Capture the cell that displays the provided text and extract its [X, Y] central coordinate. 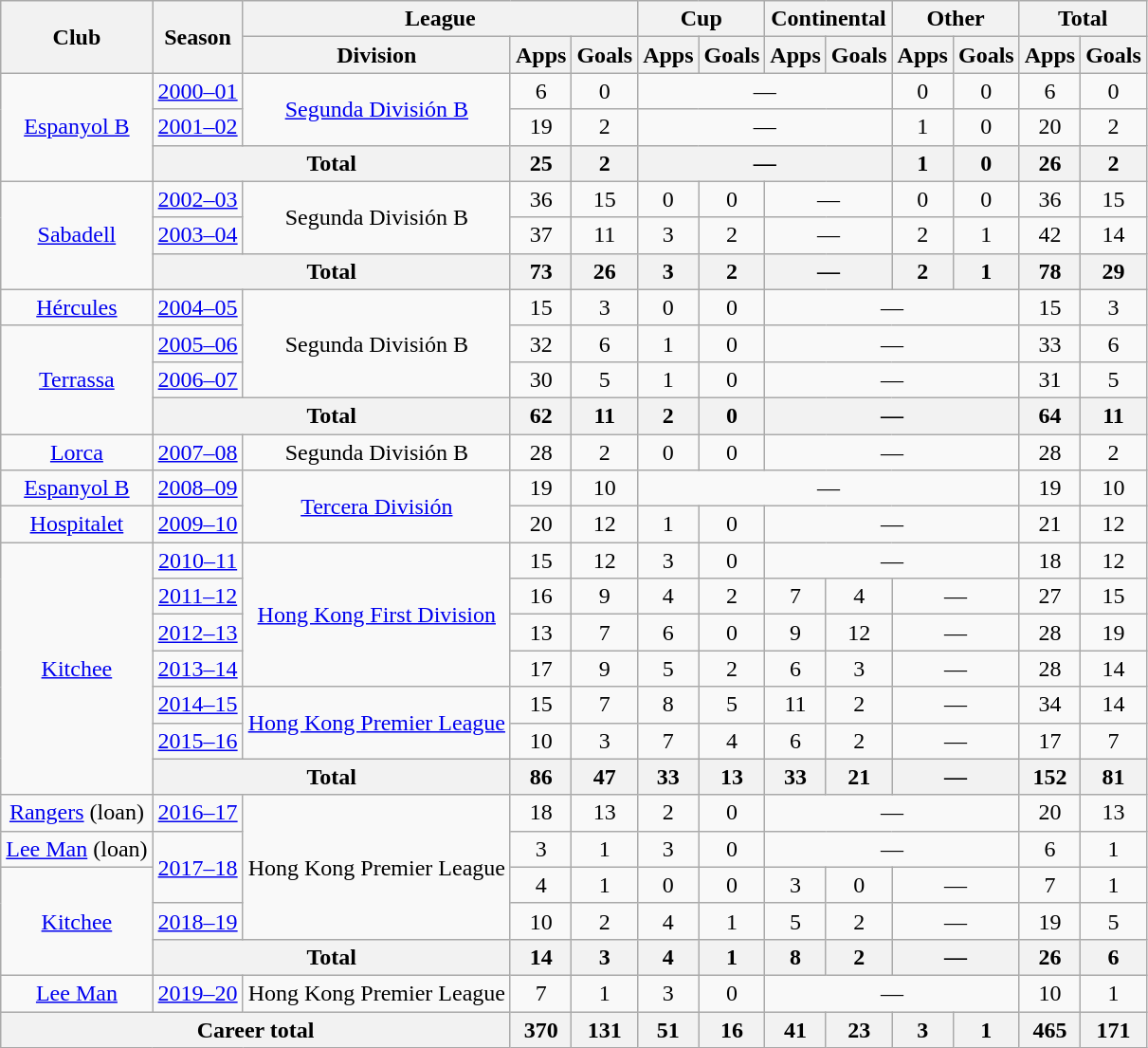
2008–09 [197, 488]
2000–01 [197, 91]
2017–18 [197, 867]
Tercera División [376, 506]
23 [859, 1029]
81 [1114, 777]
2011–12 [197, 597]
2013–14 [197, 669]
Hong Kong First Division [376, 615]
Continental [829, 19]
2009–10 [197, 524]
2018–19 [197, 921]
152 [1049, 777]
League [440, 19]
25 [540, 163]
2016–17 [197, 813]
Other [956, 19]
Lee Man [77, 993]
64 [1049, 415]
171 [1114, 1029]
465 [1049, 1029]
2015–16 [197, 741]
2019–20 [197, 993]
37 [540, 235]
78 [1049, 271]
Lee Man (loan) [77, 849]
30 [540, 379]
Season [197, 37]
Club [77, 37]
2007–08 [197, 452]
Cup [702, 19]
Rangers (loan) [77, 813]
41 [795, 1029]
Sabadell [77, 235]
86 [540, 777]
34 [1049, 705]
32 [540, 343]
2004–05 [197, 307]
131 [605, 1029]
2002–03 [197, 199]
73 [540, 271]
47 [605, 777]
Hospitalet [77, 524]
42 [1049, 235]
2010–11 [197, 561]
62 [540, 415]
2006–07 [197, 379]
370 [540, 1029]
2012–13 [197, 633]
Division [376, 55]
2014–15 [197, 705]
Hércules [77, 307]
31 [1049, 379]
2005–06 [197, 343]
2003–04 [197, 235]
29 [1114, 271]
Lorca [77, 452]
Career total [256, 1029]
51 [668, 1029]
27 [1049, 597]
Terrassa [77, 379]
2001–02 [197, 127]
